For the text-containing cell, return its midpoint in [X, Y] coordinate format. 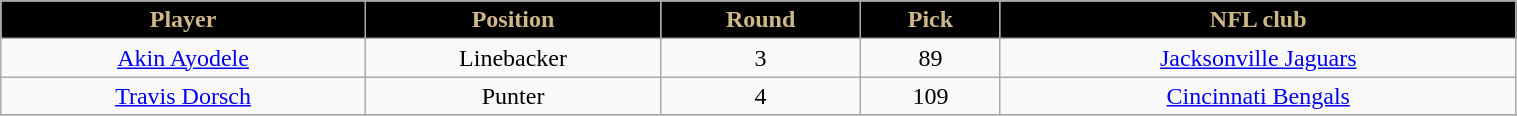
Travis Dorsch [184, 96]
3 [761, 58]
Round [761, 20]
NFL club [1258, 20]
Player [184, 20]
89 [930, 58]
Jacksonville Jaguars [1258, 58]
Punter [512, 96]
Akin Ayodele [184, 58]
109 [930, 96]
4 [761, 96]
Linebacker [512, 58]
Pick [930, 20]
Cincinnati Bengals [1258, 96]
Position [512, 20]
